Return [x, y] of the center of cell containing provided text 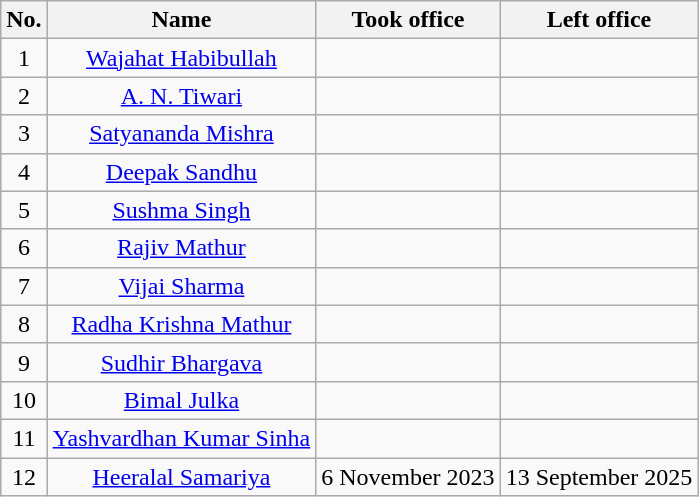
11 [24, 438]
Sudhir Bhargava [182, 362]
Bimal Julka [182, 400]
Name [182, 20]
Left office [599, 20]
Rajiv Mathur [182, 248]
A. N. Tiwari [182, 96]
2 [24, 96]
6 [24, 248]
10 [24, 400]
7 [24, 286]
3 [24, 134]
1 [24, 58]
Vijai Sharma [182, 286]
5 [24, 210]
Heeralal Samariya [182, 477]
4 [24, 172]
Yashvardhan Kumar Sinha [182, 438]
8 [24, 324]
Radha Krishna Mathur [182, 324]
9 [24, 362]
Wajahat Habibullah [182, 58]
No. [24, 20]
Sushma Singh [182, 210]
Satyananda Mishra [182, 134]
Took office [408, 20]
Deepak Sandhu [182, 172]
6 November 2023 [408, 477]
12 [24, 477]
13 September 2025 [599, 477]
